For the text-containing cell, return its midpoint in [x, y] coordinate format. 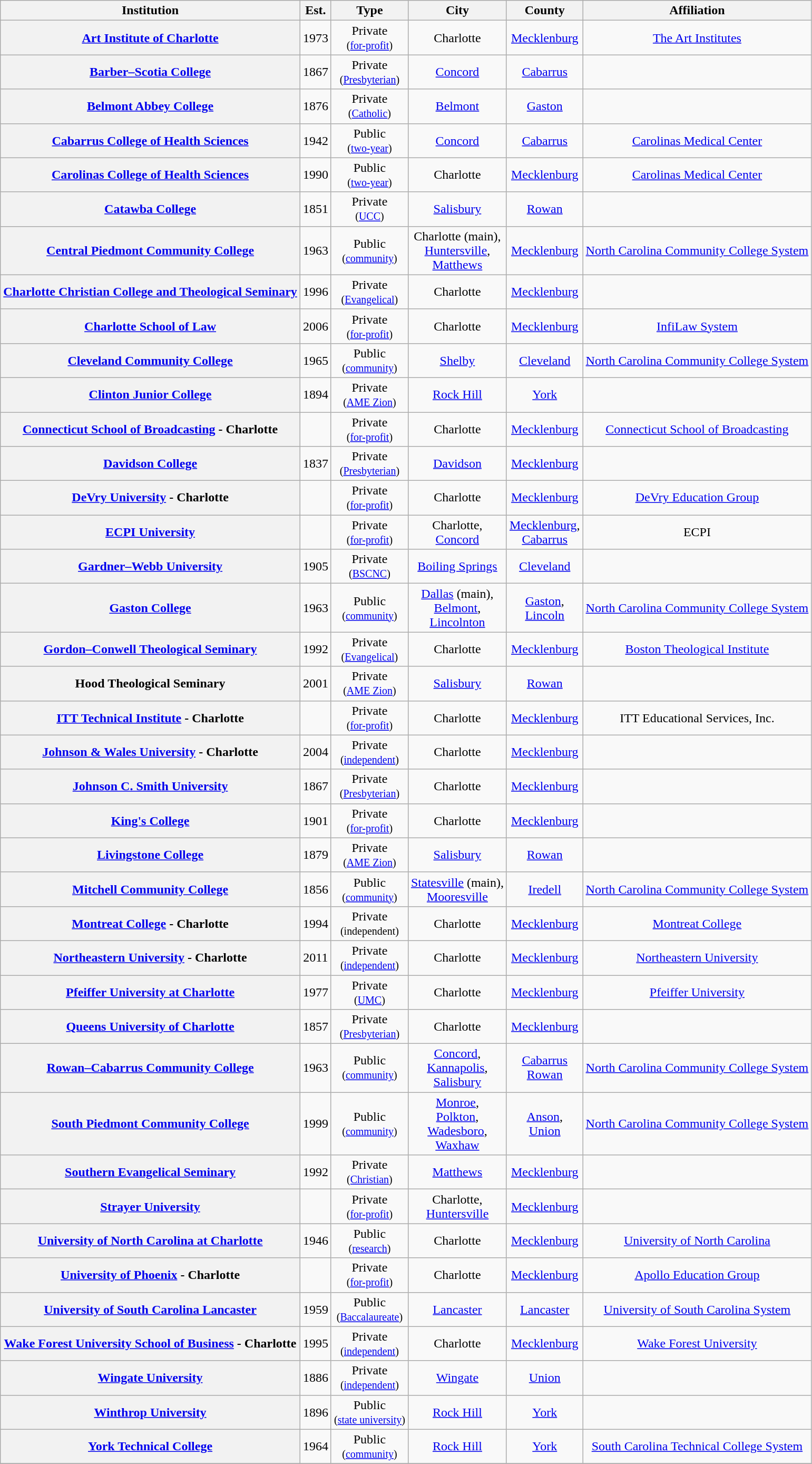
York Technical College [151, 1447]
Belmont Abbey College [151, 106]
Gordon–Conwell Theological Seminary [151, 649]
Est. [315, 11]
Boston Theological Institute [697, 649]
Monroe,Polkton,Wadesboro,Waxhaw [457, 1124]
City [457, 11]
1990 [315, 175]
Cleveland Community College [151, 361]
Pfeiffer University at Charlotte [151, 992]
Institution [151, 11]
University of North Carolina at Charlotte [151, 1241]
CabarrusRowan [545, 1068]
Catawba College [151, 209]
Private(Christian) [369, 1172]
Northeastern University - Charlotte [151, 957]
King's College [151, 820]
Connecticut School of Broadcasting - Charlotte [151, 429]
Rowan–Cabarrus Community College [151, 1068]
1886 [315, 1378]
Davidson [457, 464]
Gaston College [151, 608]
Type [369, 11]
Hood Theological Seminary [151, 683]
1879 [315, 855]
Union [545, 1378]
Southern Evangelical Seminary [151, 1172]
1856 [315, 889]
2011 [315, 957]
The Art Institutes [697, 38]
Cabarrus College of Health Sciences [151, 140]
Montreat College [697, 924]
South Carolina Technical College System [697, 1447]
Anson,Union [545, 1124]
Gardner–Webb University [151, 566]
Private(Catholic) [369, 106]
Mitchell Community College [151, 889]
Wingate [457, 1378]
2006 [315, 326]
Gaston,Lincoln [545, 608]
Matthews [457, 1172]
Public(Baccalaureate) [369, 1310]
Shelby [457, 361]
Concord,Kannapolis,Salisbury [457, 1068]
Apollo Education Group [697, 1275]
2004 [315, 752]
Carolinas College of Health Sciences [151, 175]
Private(UCC) [369, 209]
ITT Educational Services, Inc. [697, 718]
Wingate University [151, 1378]
Queens University of Charlotte [151, 1027]
Dallas (main),Belmont,Lincolnton [457, 608]
ECPI University [151, 532]
InfiLaw System [697, 326]
Winthrop University [151, 1412]
1973 [315, 38]
1995 [315, 1343]
Mecklenburg,Cabarrus [545, 532]
1942 [315, 140]
Charlotte (main),Huntersville,Matthews [457, 250]
1905 [315, 566]
1964 [315, 1447]
1959 [315, 1310]
Art Institute of Charlotte [151, 38]
Gaston [545, 106]
ECPI [697, 532]
Montreat College - Charlotte [151, 924]
Charlotte,Huntersville [457, 1206]
Davidson College [151, 464]
Charlotte School of Law [151, 326]
Livingstone College [151, 855]
DeVry University - Charlotte [151, 498]
Belmont [457, 106]
Charlotte Christian College and Theological Seminary [151, 292]
County [545, 11]
Affiliation [697, 11]
DeVry Education Group [697, 498]
1946 [315, 1241]
1996 [315, 292]
Northeastern University [697, 957]
Pfeiffer University [697, 992]
Boiling Springs [457, 566]
University of Phoenix - Charlotte [151, 1275]
Charlotte,Concord [457, 532]
1876 [315, 106]
1994 [315, 924]
1896 [315, 1412]
Clinton Junior College [151, 394]
University of South Carolina System [697, 1310]
1965 [315, 361]
1837 [315, 464]
Statesville (main),Mooresville [457, 889]
University of South Carolina Lancaster [151, 1310]
1851 [315, 209]
1901 [315, 820]
ITT Technical Institute - Charlotte [151, 718]
Barber–Scotia College [151, 72]
1977 [315, 992]
University of North Carolina [697, 1241]
Central Piedmont Community College [151, 250]
Iredell [545, 889]
1894 [315, 394]
Connecticut School of Broadcasting [697, 429]
South Piedmont Community College [151, 1124]
Johnson & Wales University - Charlotte [151, 752]
1857 [315, 1027]
Wake Forest University [697, 1343]
Johnson C. Smith University [151, 787]
Wake Forest University School of Business - Charlotte [151, 1343]
Public(research) [369, 1241]
Public(state university) [369, 1412]
1999 [315, 1124]
2001 [315, 683]
Private(BSCNC) [369, 566]
Private(UMC) [369, 992]
Strayer University [151, 1206]
